Determine the (x, y) coordinate at the center of the cell enclosing the given text.  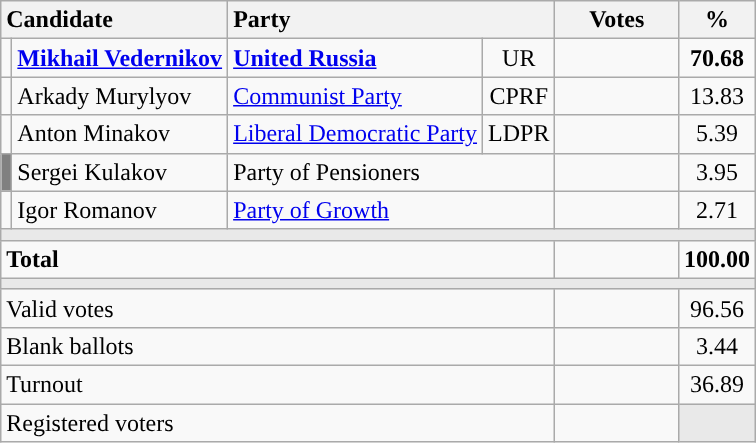
% (718, 20)
Party (392, 20)
Sergei Kulakov (120, 172)
Party of Pensioners (392, 172)
Arkady Murylyov (120, 96)
Igor Romanov (120, 210)
100.00 (718, 259)
Total (278, 259)
Liberal Democratic Party (356, 134)
Anton Minakov (120, 134)
Votes (617, 20)
UR (519, 58)
Valid votes (278, 308)
5.39 (718, 134)
United Russia (356, 58)
13.83 (718, 96)
36.89 (718, 384)
2.71 (718, 210)
Candidate (114, 20)
Turnout (278, 384)
3.95 (718, 172)
Registered voters (278, 423)
Blank ballots (278, 346)
Communist Party (356, 96)
LDPR (519, 134)
70.68 (718, 58)
96.56 (718, 308)
CPRF (519, 96)
Mikhail Vedernikov (120, 58)
Party of Growth (392, 210)
3.44 (718, 346)
